Scan for the cell matching the given text and deliver its [x, y] coordinate at center. 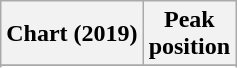
Peakposition [189, 34]
Chart (2019) [72, 34]
